Return the [X, Y] coordinate for the center point of the cell that contains the specified text.  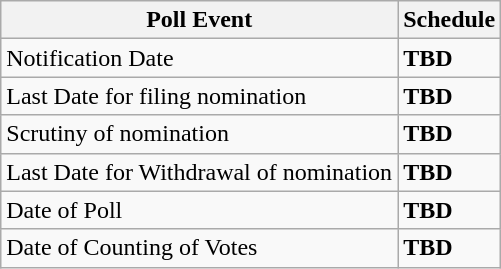
Date of Poll [200, 210]
Schedule [450, 20]
Poll Event [200, 20]
Notification Date [200, 58]
Last Date for filing nomination [200, 96]
Scrutiny of nomination [200, 134]
Last Date for Withdrawal of nomination [200, 172]
Date of Counting of Votes [200, 248]
